Identify which cell holds the provided text, then report its (X, Y) central coordinate. 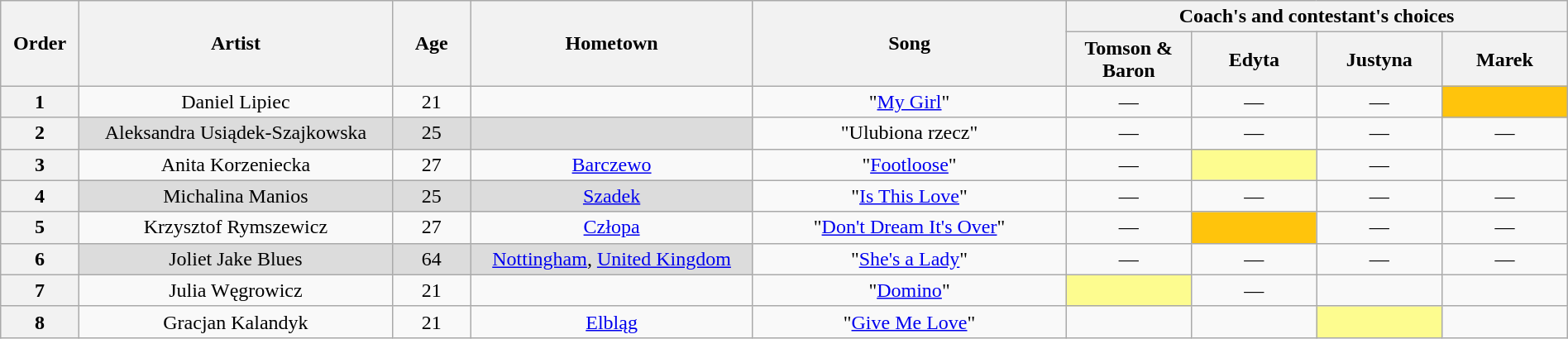
"She's a Lady" (910, 259)
7 (40, 290)
Daniel Lipiec (235, 102)
Age (432, 43)
Julia Węgrowicz (235, 290)
Marek (1505, 60)
Krzysztof Rymszewicz (235, 227)
"Don't Dream It's Over" (910, 227)
5 (40, 227)
"Footloose" (910, 165)
Gracjan Kalandyk (235, 322)
"Ulubiona rzecz" (910, 133)
Szadek (612, 196)
Coach's and contestant's choices (1317, 17)
Elbląg (612, 322)
3 (40, 165)
Artist (235, 43)
Aleksandra Usiądek-Szajkowska (235, 133)
Order (40, 43)
Nottingham, United Kingdom (612, 259)
Barczewo (612, 165)
1 (40, 102)
"My Girl" (910, 102)
Justyna (1379, 60)
"Is This Love" (910, 196)
Michalina Manios (235, 196)
Edyta (1255, 60)
Joliet Jake Blues (235, 259)
6 (40, 259)
Człopa (612, 227)
Song (910, 43)
2 (40, 133)
"Give Me Love" (910, 322)
Anita Korzeniecka (235, 165)
64 (432, 259)
Hometown (612, 43)
4 (40, 196)
8 (40, 322)
"Domino" (910, 290)
Tomson & Baron (1129, 60)
